Extract the (X, Y) coordinate from the center of the cell holding the provided text.  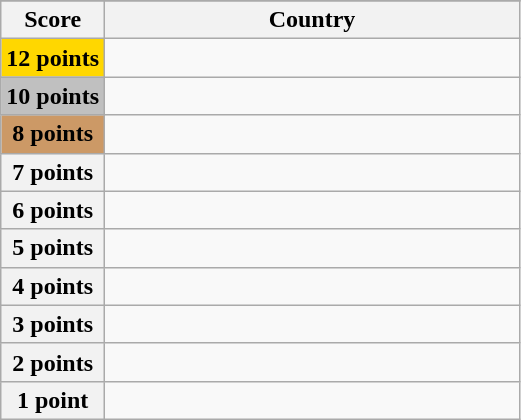
12 points (53, 58)
10 points (53, 96)
Country (312, 20)
5 points (53, 248)
Score (53, 20)
3 points (53, 324)
1 point (53, 400)
7 points (53, 172)
8 points (53, 134)
4 points (53, 286)
2 points (53, 362)
6 points (53, 210)
